Output the (x, y) coordinate of the center of the cell containing the given text.  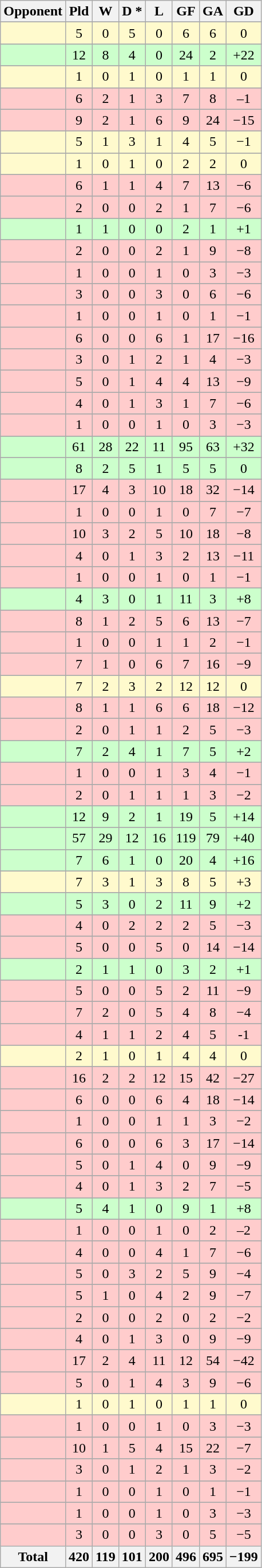
200 (159, 1557)
L (159, 11)
95 (185, 447)
32 (213, 490)
−199 (244, 1557)
Total (33, 1557)
20 (185, 860)
61 (79, 447)
496 (185, 1557)
–1 (244, 98)
W (106, 11)
+22 (244, 55)
+32 (244, 447)
14 (213, 947)
29 (106, 838)
Opponent (33, 11)
28 (106, 447)
−12 (244, 708)
101 (132, 1557)
420 (79, 1557)
79 (213, 838)
63 (213, 447)
GF (185, 11)
19 (185, 817)
GA (213, 11)
−27 (244, 1078)
−42 (244, 1361)
695 (213, 1557)
+14 (244, 817)
+3 (244, 882)
−15 (244, 120)
+16 (244, 860)
+40 (244, 838)
−16 (244, 338)
54 (213, 1361)
-1 (244, 1034)
−11 (244, 555)
–2 (244, 1230)
42 (213, 1078)
Pld (79, 11)
GD (244, 11)
D * (132, 11)
57 (79, 838)
